Return the (x, y) coordinate for the center point of the cell that contains the specified text.  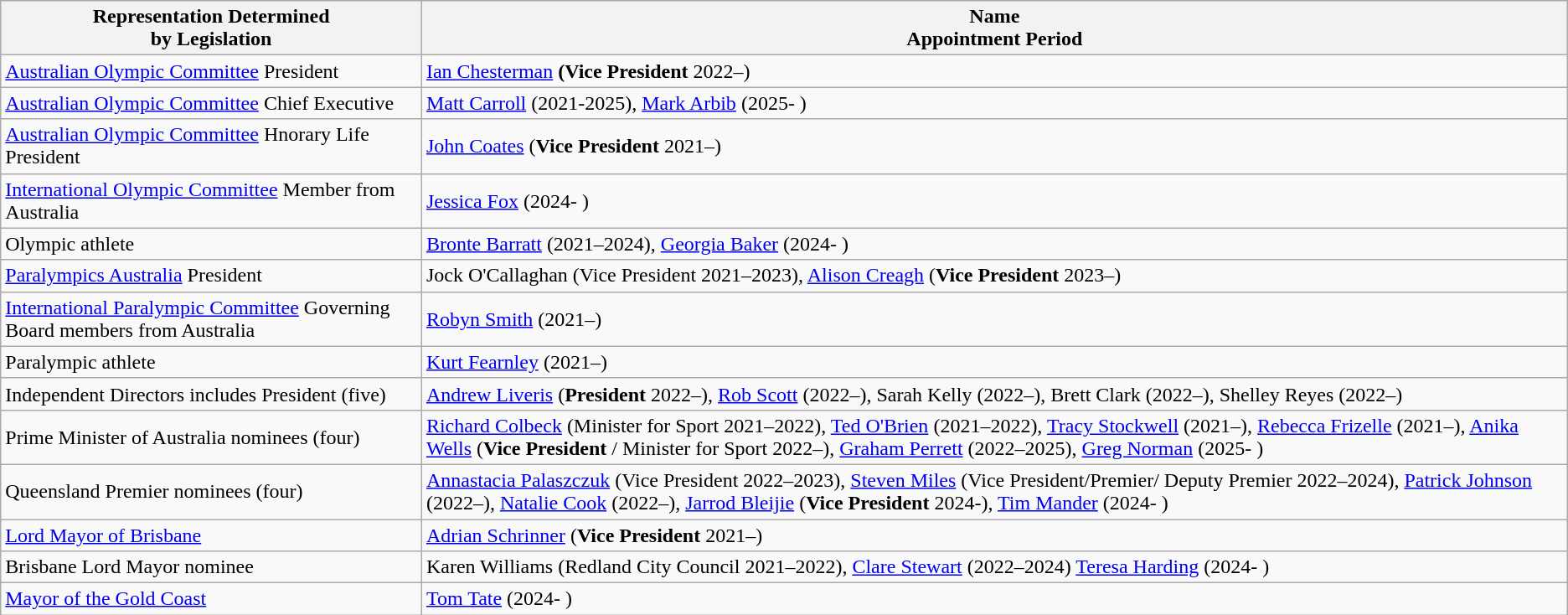
Lord Mayor of Brisbane (211, 535)
Prime Minister of Australia nominees (four) (211, 437)
Paralympics Australia President (211, 276)
NameAppointment Period (994, 28)
Queensland Premier nominees (four) (211, 491)
International Olympic Committee Member from Australia (211, 201)
International Paralympic Committee Governing Board members from Australia (211, 318)
Independent Directors includes President (five) (211, 394)
Paralympic athlete (211, 362)
John Coates (Vice President 2021–) (994, 146)
Tom Tate (2024- ) (994, 599)
Jock O'Callaghan (Vice President 2021–2023), Alison Creagh (Vice President 2023–) (994, 276)
Matt Carroll (2021-2025), Mark Arbib (2025- ) (994, 103)
Robyn Smith (2021–) (994, 318)
Representation Determined by Legislation (211, 28)
Andrew Liveris (President 2022–), Rob Scott (2022–), Sarah Kelly (2022–), Brett Clark (2022–), Shelley Reyes (2022–) (994, 394)
Adrian Schrinner (Vice President 2021–) (994, 535)
Brisbane Lord Mayor nominee (211, 567)
Ian Chesterman (Vice President 2022–) (994, 71)
Jessica Fox (2024- ) (994, 201)
Bronte Barratt (2021–2024), Georgia Baker (2024- ) (994, 244)
Karen Williams (Redland City Council 2021–2022), Clare Stewart (2022–2024) Teresa Harding (2024- ) (994, 567)
Mayor of the Gold Coast (211, 599)
Australian Olympic Committee Chief Executive (211, 103)
Australian Olympic Committee Hnorary Life President (211, 146)
Kurt Fearnley (2021–) (994, 362)
Olympic athlete (211, 244)
Australian Olympic Committee President (211, 71)
